Determine the [X, Y] coordinate at the center of the cell enclosing the given text.  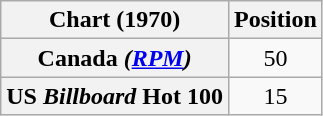
Chart (1970) [115, 20]
Canada (RPM) [115, 58]
50 [276, 58]
Position [276, 20]
15 [276, 96]
US Billboard Hot 100 [115, 96]
